Provide the (X, Y) coordinate of the cell's center where the given text is located.  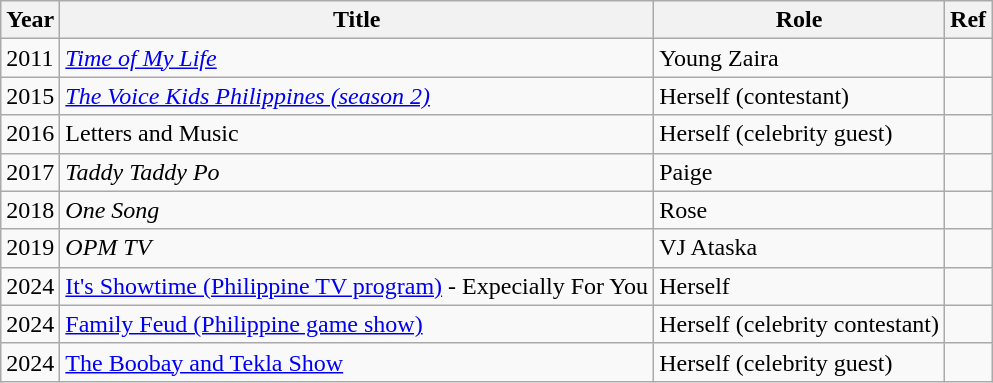
Young Zaira (800, 58)
One Song (357, 210)
The Voice Kids Philippines (season 2) (357, 96)
Letters and Music (357, 134)
Herself (celebrity contestant) (800, 324)
2016 (30, 134)
Ref (968, 20)
2011 (30, 58)
2017 (30, 172)
Family Feud (Philippine game show) (357, 324)
Rose (800, 210)
Herself (800, 286)
Year (30, 20)
Paige (800, 172)
2015 (30, 96)
2019 (30, 248)
It's Showtime (Philippine TV program) - Expecially For You (357, 286)
2018 (30, 210)
OPM TV (357, 248)
Herself (contestant) (800, 96)
Title (357, 20)
Role (800, 20)
Time of My Life (357, 58)
VJ Ataska (800, 248)
The Boobay and Tekla Show (357, 362)
Taddy Taddy Po (357, 172)
